Output the [X, Y] coordinate of the center of the cell containing the given text.  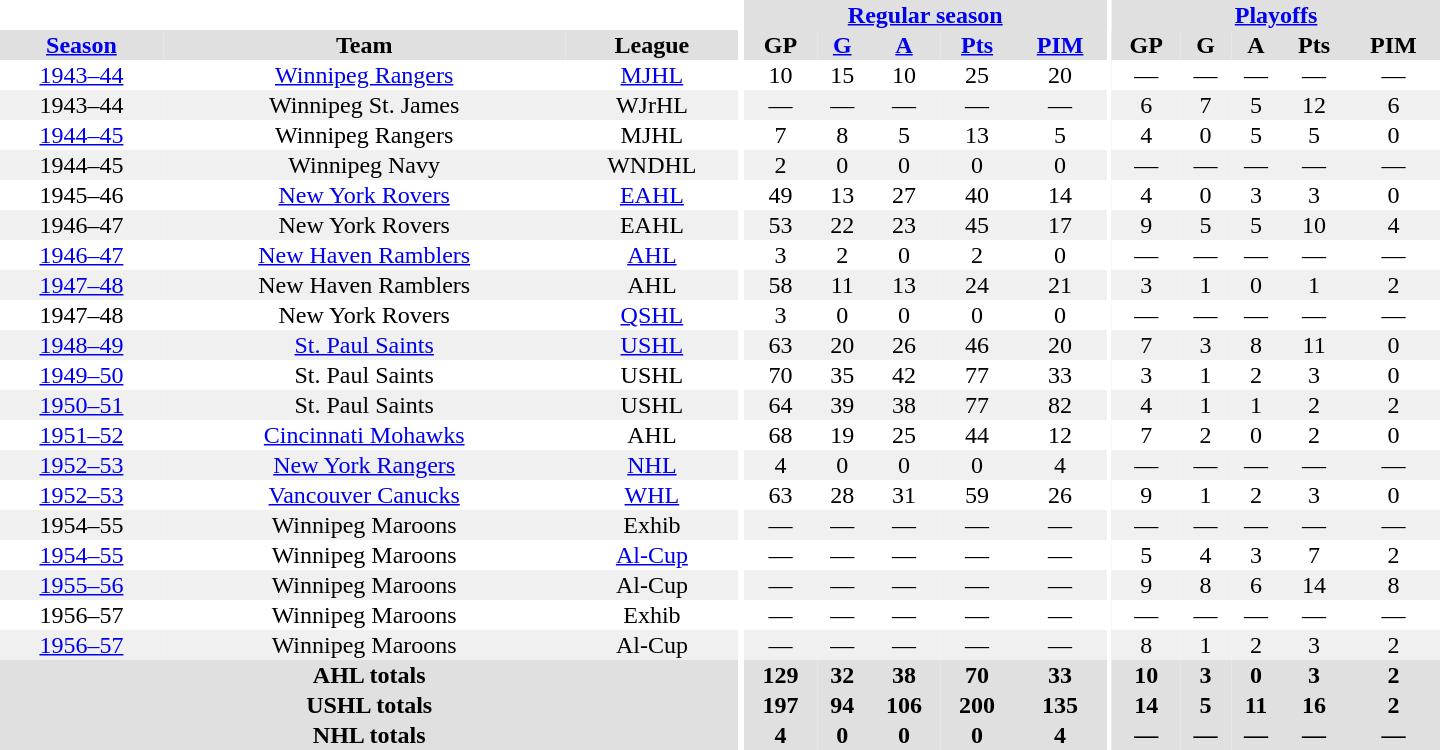
WNDHL [652, 165]
QSHL [652, 315]
WHL [652, 495]
31 [904, 495]
AHL totals [369, 675]
94 [842, 705]
24 [978, 285]
Regular season [926, 15]
39 [842, 405]
USHL totals [369, 705]
42 [904, 375]
Season [82, 45]
46 [978, 345]
WJrHL [652, 105]
68 [780, 435]
197 [780, 705]
1950–51 [82, 405]
17 [1060, 225]
1955–56 [82, 585]
64 [780, 405]
28 [842, 495]
58 [780, 285]
53 [780, 225]
1949–50 [82, 375]
23 [904, 225]
82 [1060, 405]
44 [978, 435]
32 [842, 675]
1945–46 [82, 195]
Winnipeg Navy [364, 165]
49 [780, 195]
Team [364, 45]
129 [780, 675]
1948–49 [82, 345]
40 [978, 195]
22 [842, 225]
1951–52 [82, 435]
Vancouver Canucks [364, 495]
27 [904, 195]
21 [1060, 285]
Cincinnati Mohawks [364, 435]
New York Rangers [364, 465]
NHL [652, 465]
Playoffs [1276, 15]
League [652, 45]
19 [842, 435]
NHL totals [369, 735]
16 [1314, 705]
106 [904, 705]
135 [1060, 705]
45 [978, 225]
59 [978, 495]
15 [842, 75]
Winnipeg St. James [364, 105]
35 [842, 375]
200 [978, 705]
